For the text-containing cell, return its midpoint in (x, y) coordinate format. 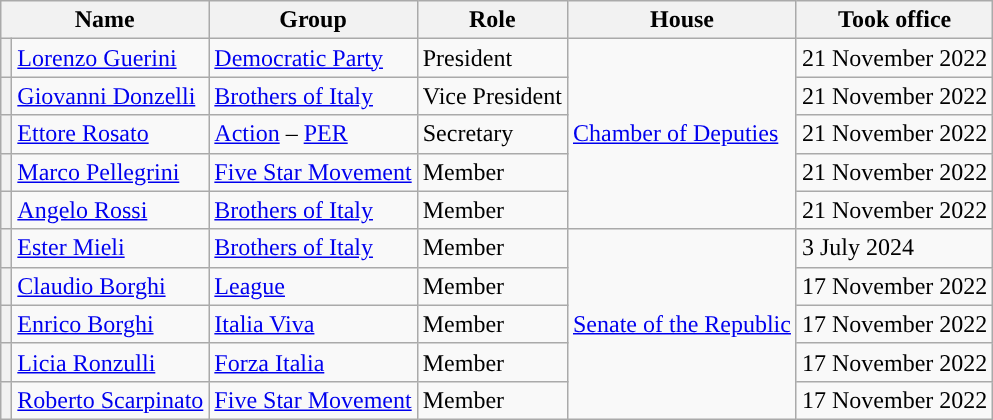
Claudio Borghi (110, 286)
Lorenzo Guerini (110, 58)
Vice President (492, 96)
Senate of the Republic (682, 324)
House (682, 20)
Ester Mieli (110, 248)
Ettore Rosato (110, 134)
League (313, 286)
Group (313, 20)
3 July 2024 (894, 248)
Forza Italia (313, 362)
Action – PER (313, 134)
Enrico Borghi (110, 324)
Role (492, 20)
Marco Pellegrini (110, 172)
President (492, 58)
Roberto Scarpinato (110, 400)
Took office (894, 20)
Democratic Party (313, 58)
Italia Viva (313, 324)
Chamber of Deputies (682, 134)
Angelo Rossi (110, 210)
Secretary (492, 134)
Licia Ronzulli (110, 362)
Giovanni Donzelli (110, 96)
Name (105, 20)
